For the text-containing cell, return its midpoint in (X, Y) coordinate format. 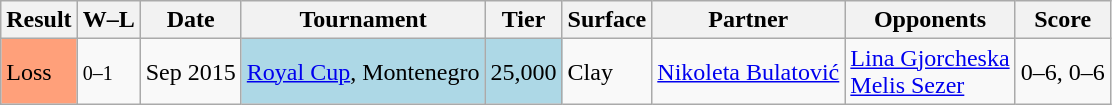
Royal Cup, Montenegro (363, 72)
Clay (607, 72)
Surface (607, 20)
Tier (524, 20)
Nikoleta Bulatović (748, 72)
Tournament (363, 20)
W–L (108, 20)
Loss (39, 72)
Opponents (930, 20)
Partner (748, 20)
Score (1062, 20)
Result (39, 20)
Lina Gjorcheska Melis Sezer (930, 72)
Sep 2015 (190, 72)
Date (190, 20)
0–1 (108, 72)
0–6, 0–6 (1062, 72)
25,000 (524, 72)
